Scan for the cell matching the given text and deliver its [x, y] coordinate at center. 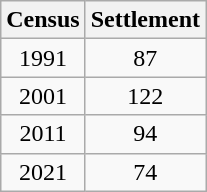
Settlement [145, 20]
2011 [43, 134]
74 [145, 172]
2001 [43, 96]
Census [43, 20]
122 [145, 96]
94 [145, 134]
1991 [43, 58]
87 [145, 58]
2021 [43, 172]
